For the text-containing cell, return its midpoint in (X, Y) coordinate format. 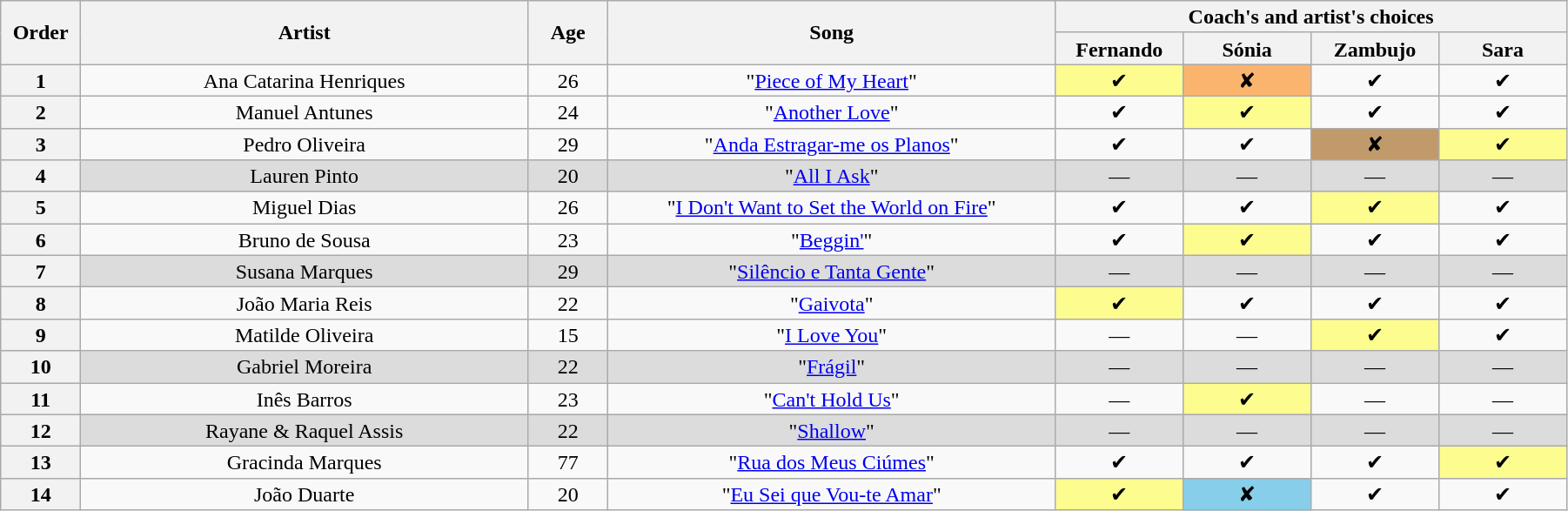
Zambujo (1375, 49)
Bruno de Sousa (305, 240)
"I Love You" (832, 334)
"All I Ask" (832, 176)
"Anda Estragar-me os Planos" (832, 145)
Order (41, 33)
Gracinda Marques (305, 463)
Fernando (1119, 49)
"Silêncio e Tanta Gente" (832, 272)
"Beggin'" (832, 240)
"I Don't Want to Set the World on Fire" (832, 207)
João Duarte (305, 494)
"Shallow" (832, 430)
2 (41, 111)
Miguel Dias (305, 207)
Age (568, 33)
Lauren Pinto (305, 176)
5 (41, 207)
Song (832, 33)
Pedro Oliveira (305, 145)
"Piece of My Heart" (832, 80)
"Frágil" (832, 367)
11 (41, 399)
4 (41, 176)
14 (41, 494)
Matilde Oliveira (305, 334)
6 (41, 240)
77 (568, 463)
15 (568, 334)
3 (41, 145)
"Rua dos Meus Ciúmes" (832, 463)
"Eu Sei que Vou-te Amar" (832, 494)
Rayane & Raquel Assis (305, 430)
8 (41, 303)
Susana Marques (305, 272)
12 (41, 430)
Sónia (1248, 49)
Manuel Antunes (305, 111)
10 (41, 367)
9 (41, 334)
Artist (305, 33)
Ana Catarina Henriques (305, 80)
Coach's and artist's choices (1311, 17)
Inês Barros (305, 399)
13 (41, 463)
Gabriel Moreira (305, 367)
Sara (1502, 49)
7 (41, 272)
João Maria Reis (305, 303)
1 (41, 80)
"Another Love" (832, 111)
24 (568, 111)
"Gaivota" (832, 303)
"Can't Hold Us" (832, 399)
